Search for the cell housing the specified text and yield its [x, y] center coordinate. 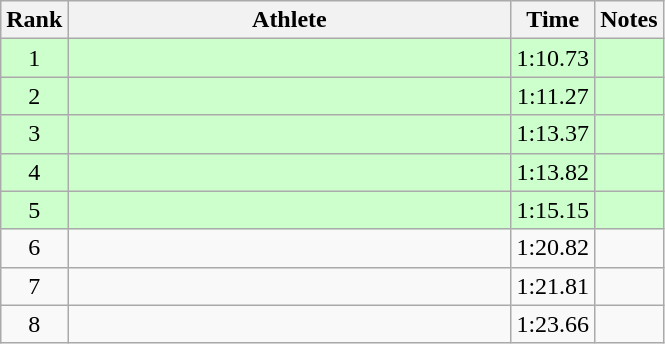
2 [34, 96]
Time [553, 20]
8 [34, 324]
1:11.27 [553, 96]
3 [34, 134]
1:13.82 [553, 172]
5 [34, 210]
1:13.37 [553, 134]
1:23.66 [553, 324]
4 [34, 172]
1:15.15 [553, 210]
Notes [629, 20]
Rank [34, 20]
1:10.73 [553, 58]
7 [34, 286]
1:21.81 [553, 286]
1:20.82 [553, 248]
Athlete [290, 20]
1 [34, 58]
6 [34, 248]
